Locate the cell with the specified text and output its [x, y] center coordinate. 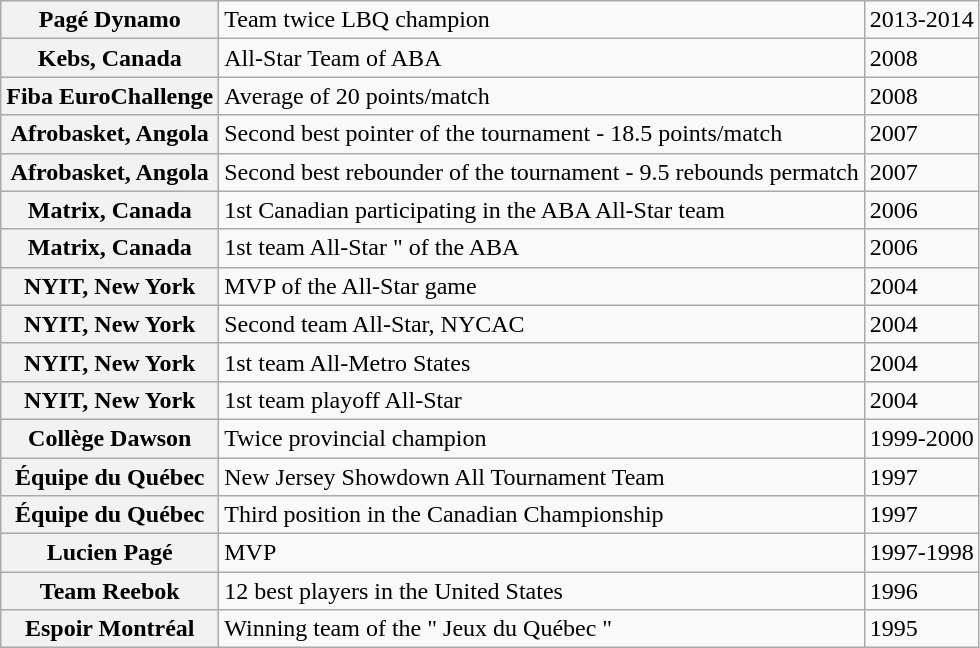
Pagé Dynamo [110, 20]
2013-2014 [922, 20]
1st Canadian participating in the ABA All-Star team [542, 210]
1st team All-Star " of the ABA [542, 248]
Team twice LBQ champion [542, 20]
1997-1998 [922, 553]
Second team All-Star, NYCAC [542, 324]
New Jersey Showdown All Tournament Team [542, 477]
12 best players in the United States [542, 591]
1st team playoff All-Star [542, 400]
1st team All-Metro States [542, 362]
1995 [922, 629]
Kebs, Canada [110, 58]
Team Reebok [110, 591]
Twice provincial champion [542, 438]
1999-2000 [922, 438]
Lucien Pagé [110, 553]
Espoir Montréal [110, 629]
Collège Dawson [110, 438]
Winning team of the " Jeux du Québec " [542, 629]
1996 [922, 591]
MVP of the All-Star game [542, 286]
Average of 20 points/match [542, 96]
Second best pointer of the tournament - 18.5 points/match [542, 134]
Third position in the Canadian Championship [542, 515]
Second best rebounder of the tournament - 9.5 rebounds permatch [542, 172]
Fiba EuroChallenge [110, 96]
All-Star Team of ABA [542, 58]
MVP [542, 553]
